Extract the (x, y) coordinate from the center of the cell holding the provided text.  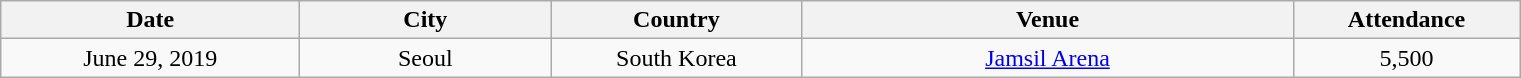
Seoul (426, 58)
Country (676, 20)
City (426, 20)
June 29, 2019 (150, 58)
South Korea (676, 58)
Venue (1048, 20)
5,500 (1406, 58)
Jamsil Arena (1048, 58)
Attendance (1406, 20)
Date (150, 20)
